Find where the given text appears and provide that cell's center as [x, y] coordinate. 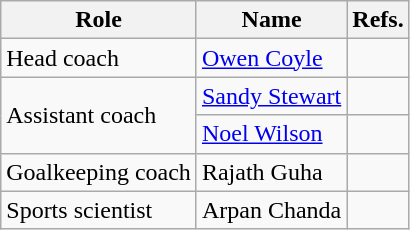
Name [271, 20]
Sports scientist [99, 210]
Goalkeeping coach [99, 172]
Assistant coach [99, 115]
Rajath Guha [271, 172]
Owen Coyle [271, 58]
Noel Wilson [271, 134]
Head coach [99, 58]
Arpan Chanda [271, 210]
Sandy Stewart [271, 96]
Refs. [378, 20]
Role [99, 20]
